Identify which cell holds the provided text, then report its [X, Y] central coordinate. 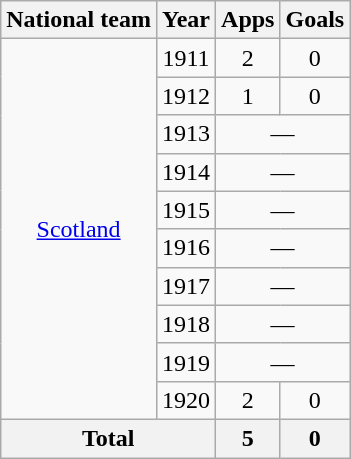
Total [108, 438]
Goals [315, 20]
1912 [186, 96]
1916 [186, 248]
1914 [186, 172]
1917 [186, 286]
Apps [248, 20]
1913 [186, 134]
1919 [186, 362]
National team [79, 20]
1918 [186, 324]
1911 [186, 58]
1920 [186, 400]
1915 [186, 210]
Year [186, 20]
1 [248, 96]
Scotland [79, 230]
5 [248, 438]
